Search for the cell housing the specified text and yield its (X, Y) center coordinate. 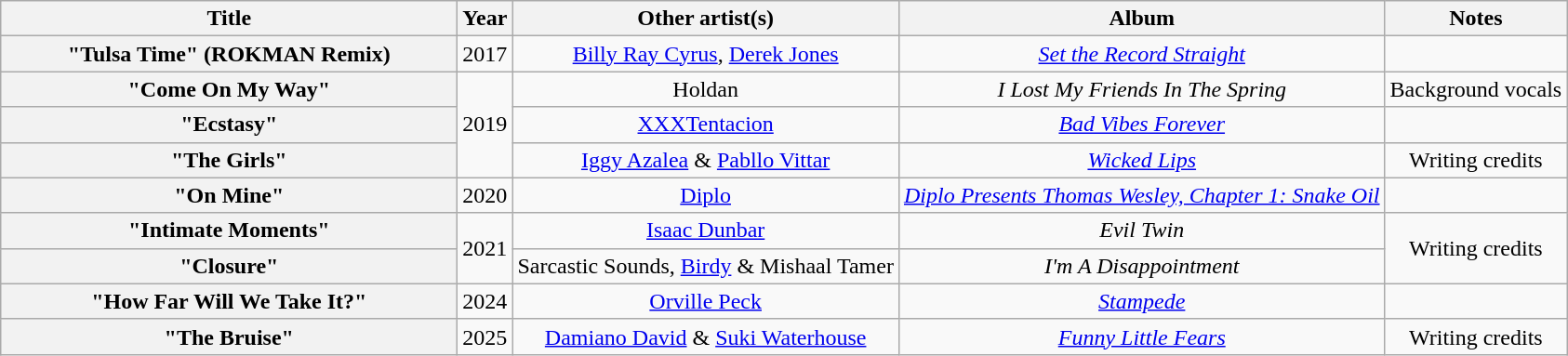
Isaac Dunbar (706, 231)
Sarcastic Sounds, Birdy & Mishaal Tamer (706, 266)
XXXTentacion (706, 125)
"How Far Will We Take It?" (229, 301)
Year (485, 19)
Diplo Presents Thomas Wesley, Chapter 1: Snake Oil (1142, 195)
Damiano David & Suki Waterhouse (706, 336)
Billy Ray Cyrus, Derek Jones (706, 54)
Holdan (706, 89)
"On Mine" (229, 195)
Orville Peck (706, 301)
2024 (485, 301)
I Lost My Friends In The Spring (1142, 89)
2020 (485, 195)
"Closure" (229, 266)
Bad Vibes Forever (1142, 125)
2017 (485, 54)
2021 (485, 248)
"Tulsa Time" (ROKMAN Remix) (229, 54)
Album (1142, 19)
"The Bruise" (229, 336)
"The Girls" (229, 160)
"Ecstasy" (229, 125)
2019 (485, 125)
Diplo (706, 195)
Funny Little Fears (1142, 336)
Set the Record Straight (1142, 54)
Title (229, 19)
"Intimate Moments" (229, 231)
Evil Twin (1142, 231)
I'm A Disappointment (1142, 266)
Background vocals (1476, 89)
Iggy Azalea & Pabllo Vittar (706, 160)
Other artist(s) (706, 19)
2025 (485, 336)
Wicked Lips (1142, 160)
Stampede (1142, 301)
Notes (1476, 19)
"Come On My Way" (229, 89)
